Search for the cell housing the specified text and yield its [X, Y] center coordinate. 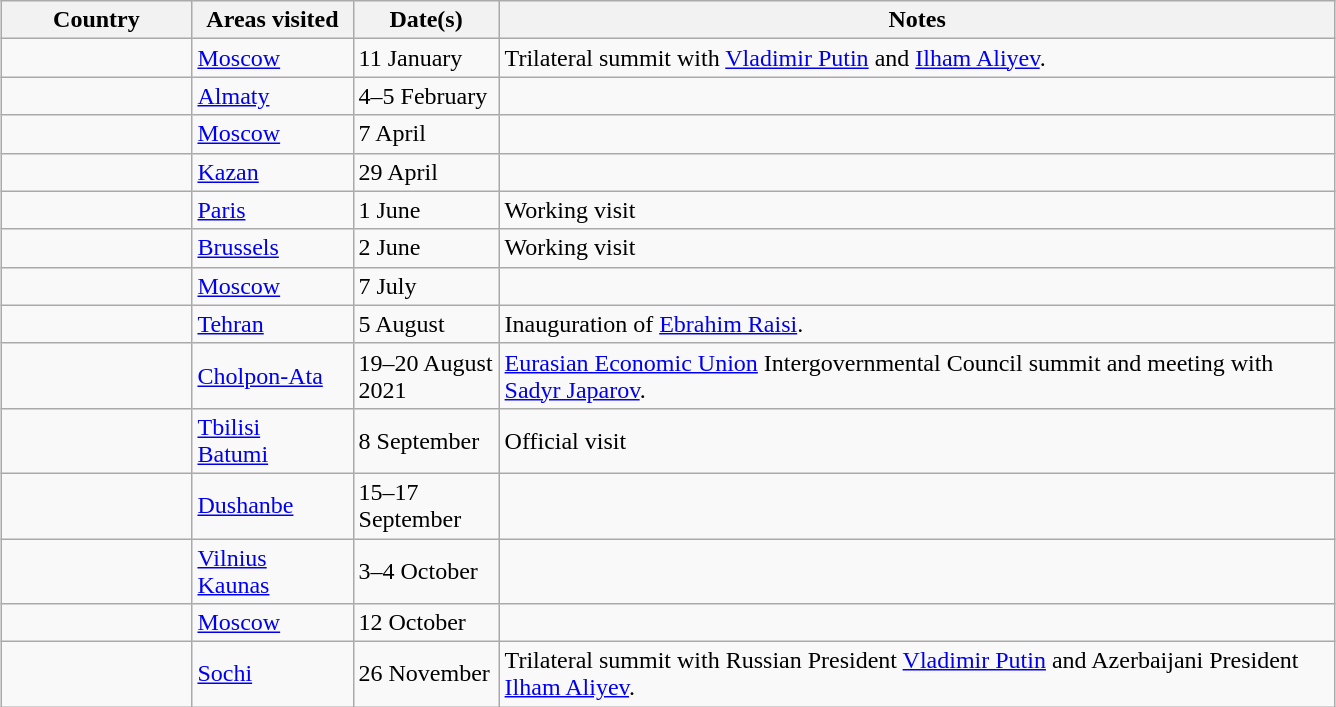
Paris [272, 210]
Dushanbe [272, 506]
7 April [426, 134]
Country [96, 20]
5 August [426, 324]
4–5 February [426, 96]
Sochi [272, 674]
Areas visited [272, 20]
Tehran [272, 324]
12 October [426, 623]
Date(s) [426, 20]
VilniusKaunas [272, 570]
11 January [426, 58]
TbilisiBatumi [272, 440]
26 November [426, 674]
Notes [917, 20]
Cholpon-Ata [272, 376]
15–17 September [426, 506]
19–20 August 2021 [426, 376]
3–4 October [426, 570]
7 July [426, 286]
8 September [426, 440]
Kazan [272, 172]
2 June [426, 248]
Brussels [272, 248]
Almaty [272, 96]
1 June [426, 210]
Eurasian Economic Union Intergovernmental Council summit and meeting with Sadyr Japarov. [917, 376]
Official visit [917, 440]
Trilateral summit with Russian President Vladimir Putin and Azerbaijani President Ilham Aliyev. [917, 674]
Trilateral summit with Vladimir Putin and Ilham Aliyev. [917, 58]
29 April [426, 172]
Inauguration of Ebrahim Raisi. [917, 324]
